Extract the [X, Y] coordinate from the center of the cell holding the provided text.  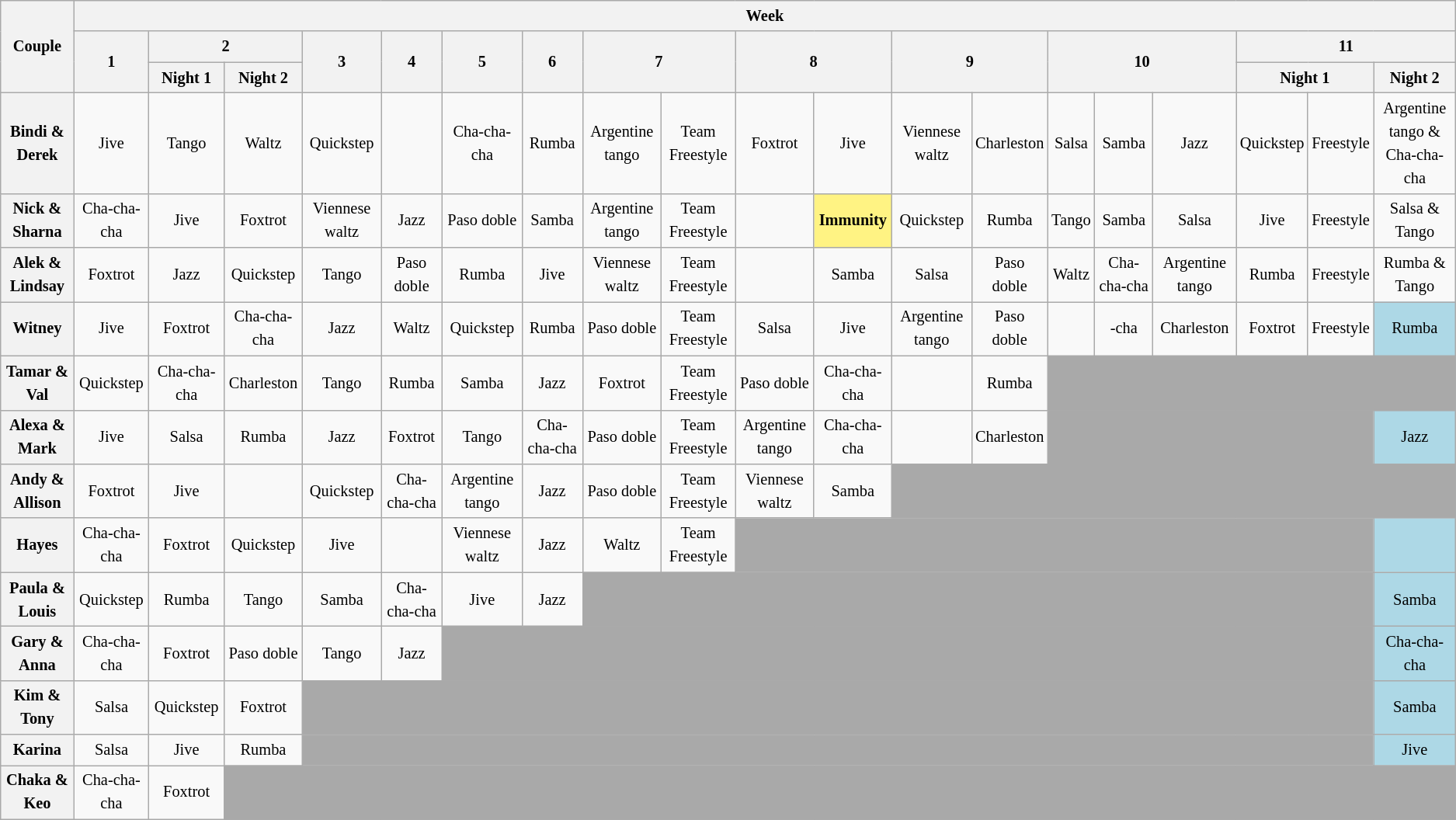
Andy & Allison [37, 491]
11 [1347, 47]
6 [552, 62]
1 [112, 62]
5 [481, 62]
3 [342, 62]
Paula & Louis [37, 599]
Tamar & Val [37, 383]
7 [659, 62]
Hayes [37, 545]
Bindi & Derek [37, 143]
2 [226, 47]
Immunity [853, 221]
Rumba &Tango [1415, 275]
-cha [1124, 328]
Karina [37, 750]
Nick & Sharna [37, 221]
Argentine tango &Cha-cha-cha [1415, 143]
4 [412, 62]
9 [969, 62]
Kim & Tony [37, 707]
8 [814, 62]
Alek & Lindsay [37, 275]
10 [1142, 62]
Week [765, 16]
Alexa & Mark [37, 437]
Salsa &Tango [1415, 221]
Chaka & Keo [37, 792]
Gary & Anna [37, 653]
Witney [37, 328]
Couple [37, 47]
